Provide the (X, Y) coordinate of the cell's center where the given text is located.  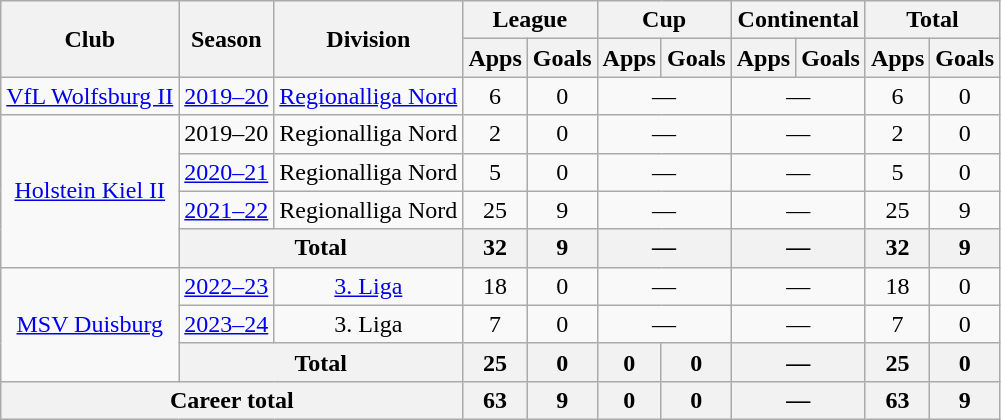
MSV Duisburg (90, 324)
Division (368, 39)
Career total (232, 400)
VfL Wolfsburg II (90, 96)
2021–22 (226, 210)
Continental (798, 20)
2022–23 (226, 286)
Club (90, 39)
Season (226, 39)
2023–24 (226, 324)
2020–21 (226, 172)
League (530, 20)
Cup (664, 20)
Holstein Kiel II (90, 191)
